Search for the cell housing the specified text and yield its [x, y] center coordinate. 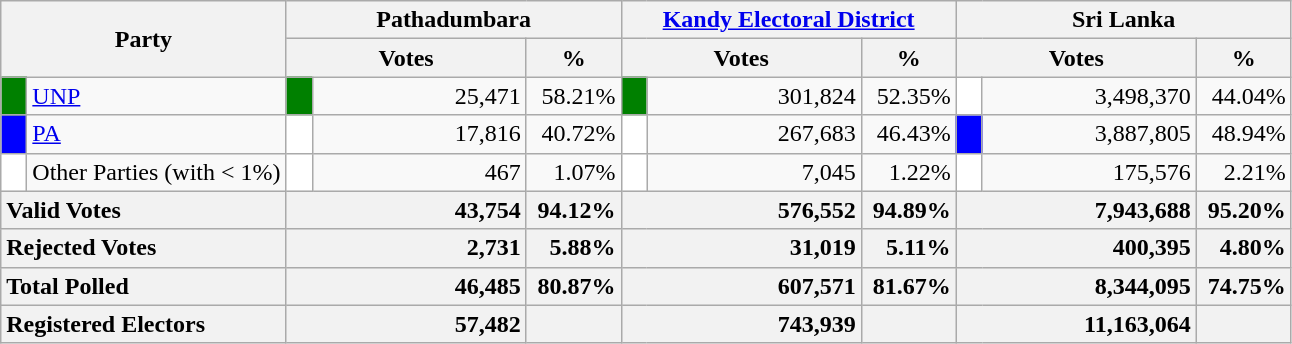
Total Polled [144, 286]
Registered Electors [144, 324]
7,943,688 [1076, 210]
175,576 [1089, 172]
11,163,064 [1076, 324]
607,571 [741, 286]
Valid Votes [144, 210]
Other Parties (with < 1%) [156, 172]
58.21% [574, 96]
400,395 [1076, 248]
80.87% [574, 286]
94.12% [574, 210]
2.21% [1244, 172]
7,045 [754, 172]
95.20% [1244, 210]
74.75% [1244, 286]
301,824 [754, 96]
4.80% [1244, 248]
46,485 [406, 286]
48.94% [1244, 134]
5.11% [908, 248]
Sri Lanka [1124, 20]
44.04% [1244, 96]
57,482 [406, 324]
1.07% [574, 172]
5.88% [574, 248]
25,471 [419, 96]
52.35% [908, 96]
Rejected Votes [144, 248]
8,344,095 [1076, 286]
40.72% [574, 134]
43,754 [406, 210]
81.67% [908, 286]
467 [419, 172]
31,019 [741, 248]
743,939 [741, 324]
3,498,370 [1089, 96]
17,816 [419, 134]
94.89% [908, 210]
Pathadumbara [454, 20]
267,683 [754, 134]
Party [144, 39]
46.43% [908, 134]
UNP [156, 96]
PA [156, 134]
576,552 [741, 210]
2,731 [406, 248]
Kandy Electoral District [788, 20]
3,887,805 [1089, 134]
1.22% [908, 172]
